Capture the cell that displays the provided text and extract its (x, y) central coordinate. 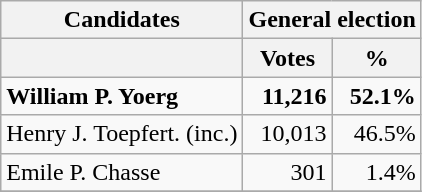
11,216 (288, 96)
46.5% (376, 134)
10,013 (288, 134)
Henry J. Toepfert. (inc.) (122, 134)
1.4% (376, 172)
Candidates (122, 20)
301 (288, 172)
52.1% (376, 96)
Votes (288, 58)
% (376, 58)
Emile P. Chasse (122, 172)
General election (332, 20)
William P. Yoerg (122, 96)
